Identify which cell holds the provided text, then report its [X, Y] central coordinate. 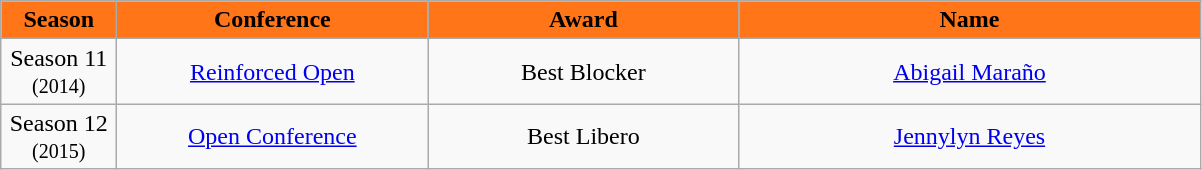
Open Conference [272, 136]
Season [59, 20]
Abigail Maraño [970, 72]
Season 11(2014) [59, 72]
Name [970, 20]
Award [584, 20]
Conference [272, 20]
Best Libero [584, 136]
Reinforced Open [272, 72]
Jennylyn Reyes [970, 136]
Season 12(2015) [59, 136]
Best Blocker [584, 72]
